Output the (X, Y) coordinate of the center of the cell containing the given text.  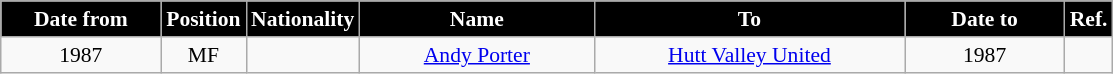
Name (476, 19)
Andy Porter (476, 55)
Position (204, 19)
Hutt Valley United (749, 55)
Ref. (1089, 19)
To (749, 19)
Date to (985, 19)
Date from (81, 19)
MF (204, 55)
Nationality (302, 19)
